Extract the (x, y) coordinate from the center of the cell holding the provided text.  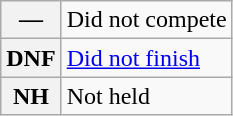
Did not finish (146, 58)
Not held (146, 96)
DNF (31, 58)
NH (31, 96)
— (31, 20)
Did not compete (146, 20)
